Identify which cell holds the provided text, then report its [X, Y] central coordinate. 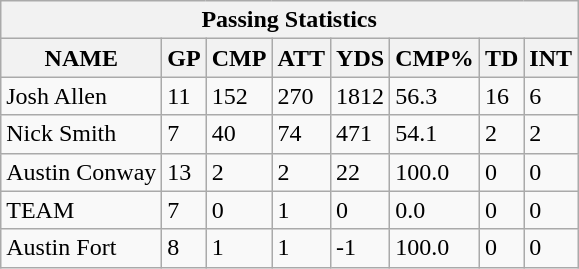
6 [551, 96]
Josh Allen [82, 96]
TEAM [82, 210]
YDS [360, 58]
Nick Smith [82, 134]
16 [501, 96]
270 [302, 96]
13 [184, 172]
Passing Statistics [290, 20]
54.1 [435, 134]
INT [551, 58]
CMP [239, 58]
TD [501, 58]
Austin Fort [82, 248]
-1 [360, 248]
22 [360, 172]
1812 [360, 96]
NAME [82, 58]
471 [360, 134]
CMP% [435, 58]
Austin Conway [82, 172]
8 [184, 248]
0.0 [435, 210]
40 [239, 134]
74 [302, 134]
152 [239, 96]
ATT [302, 58]
11 [184, 96]
56.3 [435, 96]
GP [184, 58]
